Scan for the cell matching the given text and deliver its [X, Y] coordinate at center. 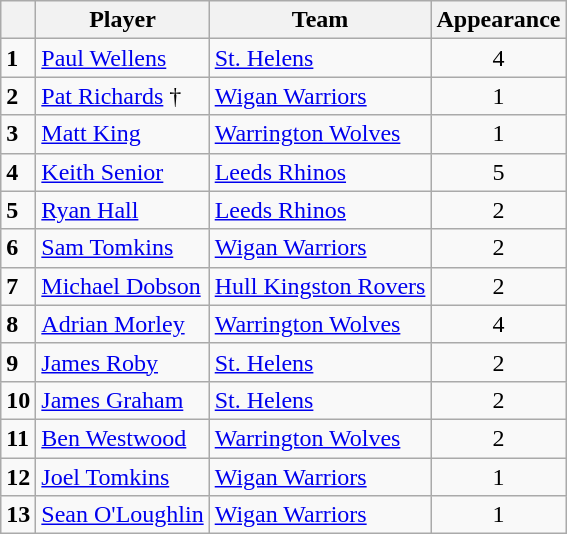
11 [18, 438]
6 [18, 248]
Matt King [122, 134]
Pat Richards † [122, 96]
Sam Tomkins [122, 248]
Michael Dobson [122, 286]
Ben Westwood [122, 438]
Adrian Morley [122, 324]
13 [18, 515]
12 [18, 477]
Player [122, 20]
3 [18, 134]
Keith Senior [122, 172]
Joel Tomkins [122, 477]
9 [18, 362]
James Graham [122, 400]
Ryan Hall [122, 210]
Team [320, 20]
Sean O'Loughlin [122, 515]
Paul Wellens [122, 58]
Hull Kingston Rovers [320, 286]
7 [18, 286]
8 [18, 324]
10 [18, 400]
James Roby [122, 362]
Appearance [498, 20]
